For the text-containing cell, return its midpoint in [x, y] coordinate format. 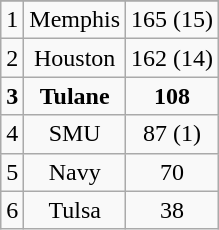
Houston [75, 58]
3 [12, 96]
70 [172, 172]
Memphis [75, 20]
SMU [75, 134]
87 (1) [172, 134]
108 [172, 96]
2 [12, 58]
38 [172, 210]
162 (14) [172, 58]
165 (15) [172, 20]
6 [12, 210]
Tulsa [75, 210]
Tulane [75, 96]
5 [12, 172]
4 [12, 134]
Navy [75, 172]
1 [12, 20]
